Detect which cell encompasses the target text, then output its (x, y) center coordinate. 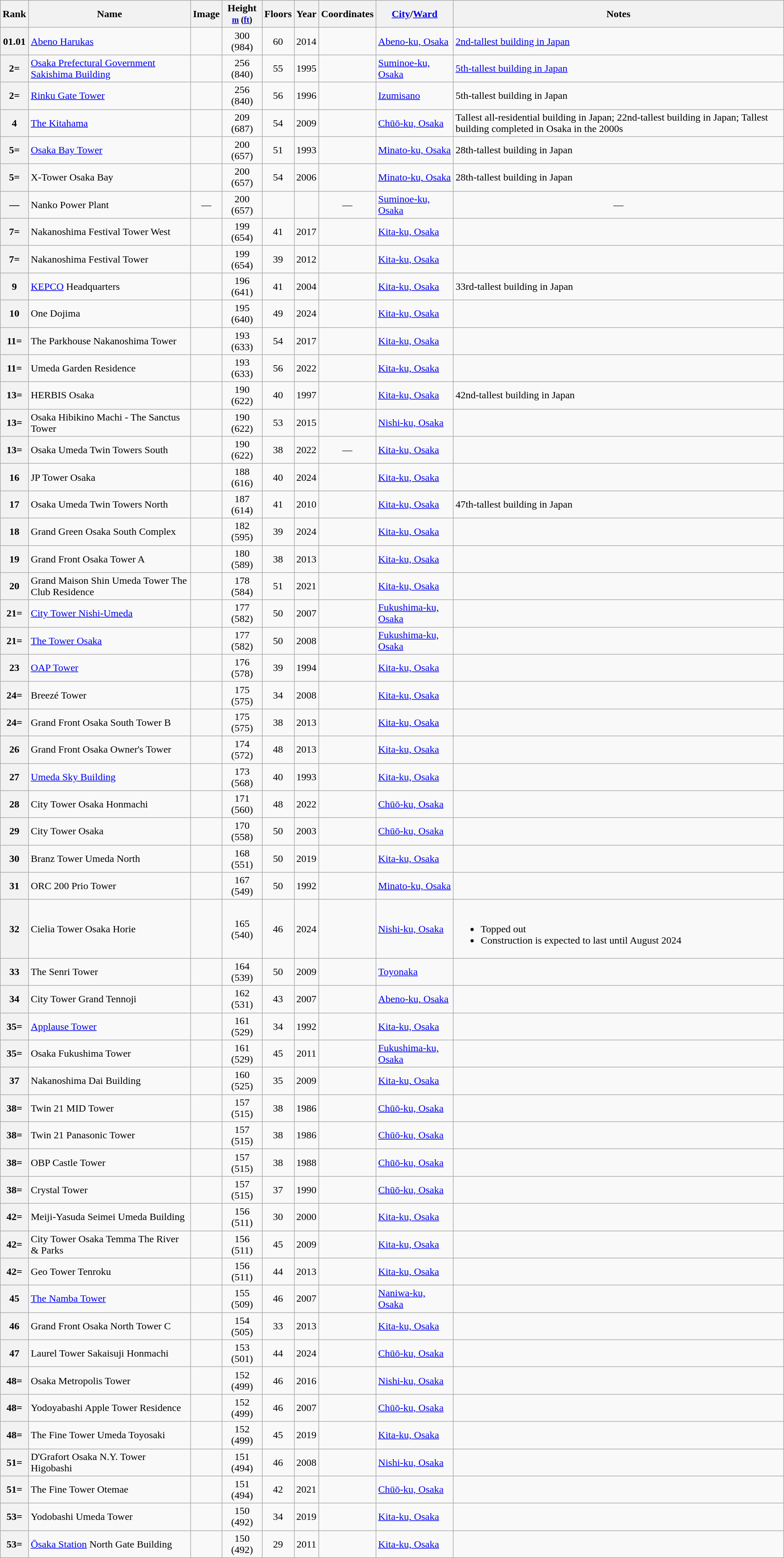
Twin 21 Panasonic Tower (110, 1135)
167 (549) (242, 886)
174 (572) (242, 750)
ORC 200 Prio Tower (110, 886)
Osaka Bay Tower (110, 150)
City/Ward (415, 14)
31 (14, 886)
2004 (307, 286)
KEPCO Headquarters (110, 286)
Ōsaka Station North Gate Building (110, 1544)
The Tower Osaka (110, 641)
Rank (14, 14)
Grand Green Osaka South Complex (110, 532)
Osaka Hibikino Machi - The Sanctus Tower (110, 423)
20 (14, 586)
27 (14, 776)
Osaka Prefectural Government Sakishima Building (110, 69)
Image (206, 14)
Nanko Power Plant (110, 204)
18 (14, 532)
Osaka Metropolis Tower (110, 1380)
D'Grafort Osaka N.Y. Tower Higobashi (110, 1463)
Cielia Tower Osaka Horie (110, 929)
Topped outConstruction is expected to last until August 2024 (618, 929)
35 (278, 1081)
1997 (307, 395)
160 (525) (242, 1081)
165 (540) (242, 929)
The Senri Tower (110, 972)
Crystal Tower (110, 1189)
Izumisano (415, 95)
Osaka Umeda Twin Towers South (110, 450)
19 (14, 559)
Tallest all-residential building in Japan; 22nd-tallest building in Japan; Tallest building completed in Osaka in the 2000s (618, 123)
164 (539) (242, 972)
23 (14, 668)
Naniwa-ku, Osaka (415, 1299)
47 (14, 1354)
9 (14, 286)
2012 (307, 259)
187 (614) (242, 504)
47th-tallest building in Japan (618, 504)
49 (278, 313)
HERBIS Osaka (110, 395)
Twin 21 MID Tower (110, 1108)
OAP Tower (110, 668)
16 (14, 477)
OBP Castle Tower (110, 1163)
43 (278, 999)
1990 (307, 1189)
2010 (307, 504)
Breezé Tower (110, 695)
One Dojima (110, 313)
173 (568) (242, 776)
The Namba Tower (110, 1299)
2000 (307, 1217)
Abeno Harukas (110, 41)
60 (278, 41)
Yodobashi Umeda Tower (110, 1517)
Branz Tower Umeda North (110, 859)
Grand Front Osaka Tower A (110, 559)
City Tower Grand Tennoji (110, 999)
Toyonaka (415, 972)
The Fine Tower Otemae (110, 1489)
17 (14, 504)
Nakanoshima Festival Tower West (110, 232)
Applause Tower (110, 1026)
153 (501) (242, 1354)
33rd-tallest building in Japan (618, 286)
City Tower Osaka (110, 832)
155 (509) (242, 1299)
Laurel Tower Sakaisuji Honmachi (110, 1354)
Umeda Garden Residence (110, 369)
55 (278, 69)
Grand Front Osaka South Tower B (110, 722)
Umeda Sky Building (110, 776)
01.01 (14, 41)
2015 (307, 423)
195 (640) (242, 313)
1994 (307, 668)
Name (110, 14)
Notes (618, 14)
Osaka Fukushima Tower (110, 1054)
162 (531) (242, 999)
1995 (307, 69)
Nakanoshima Festival Tower (110, 259)
42nd-tallest building in Japan (618, 395)
JP Tower Osaka (110, 477)
42 (278, 1489)
City Tower Osaka Temma The River & Parks (110, 1244)
2003 (307, 832)
26 (14, 750)
Osaka Umeda Twin Towers North (110, 504)
Heightm (ft) (242, 14)
X-Tower Osaka Bay (110, 178)
2016 (307, 1380)
Rinku Gate Tower (110, 95)
209 (687) (242, 123)
City Tower Osaka Honmachi (110, 804)
1988 (307, 1163)
2006 (307, 178)
28 (14, 804)
176 (578) (242, 668)
The Fine Tower Umeda Toyosaki (110, 1435)
1996 (307, 95)
154 (505) (242, 1326)
2014 (307, 41)
Meiji-Yasuda Seimei Umeda Building (110, 1217)
Grand Front Osaka Owner's Tower (110, 750)
168 (551) (242, 859)
171 (560) (242, 804)
188 (616) (242, 477)
300 (984) (242, 41)
178 (584) (242, 586)
Yodoyabashi Apple Tower Residence (110, 1408)
2nd-tallest building in Japan (618, 41)
32 (14, 929)
City Tower Nishi-Umeda (110, 613)
196 (641) (242, 286)
4 (14, 123)
The Kitahama (110, 123)
180 (589) (242, 559)
Floors (278, 14)
53 (278, 423)
Nakanoshima Dai Building (110, 1081)
10 (14, 313)
182 (595) (242, 532)
Grand Front Osaka North Tower C (110, 1326)
Grand Maison Shin Umeda Tower The Club Residence (110, 586)
170 (558) (242, 832)
Year (307, 14)
Coordinates (347, 14)
The Parkhouse Nakanoshima Tower (110, 341)
Geo Tower Tenroku (110, 1272)
